Extract the (x, y) coordinate from the center of the cell holding the provided text.  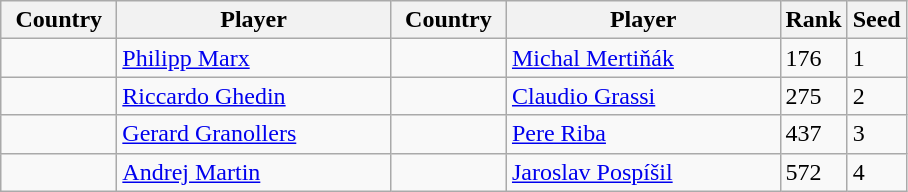
572 (814, 172)
4 (876, 172)
3 (876, 134)
176 (814, 58)
2 (876, 96)
437 (814, 134)
Jaroslav Pospíšil (643, 172)
Philipp Marx (254, 58)
Claudio Grassi (643, 96)
Pere Riba (643, 134)
Andrej Martin (254, 172)
Seed (876, 20)
Rank (814, 20)
Gerard Granollers (254, 134)
275 (814, 96)
Riccardo Ghedin (254, 96)
Michal Mertiňák (643, 58)
1 (876, 58)
